From the cell containing the given text, extract its center point as (X, Y) coordinate. 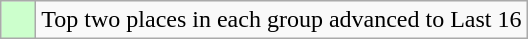
Top two places in each group advanced to Last 16 (282, 20)
